Pinpoint the cell where the given text exists, returning its (x, y) midpoint coordinate. 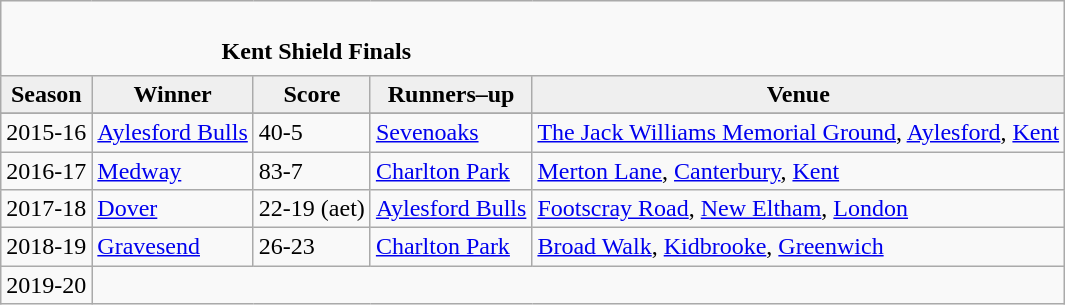
2015-16 (46, 132)
Score (312, 94)
Winner (173, 94)
Season (46, 94)
2018-19 (46, 247)
2016-17 (46, 171)
Gravesend (173, 247)
22-19 (aet) (312, 209)
Sevenoaks (451, 132)
Dover (173, 209)
Footscray Road, New Eltham, London (798, 209)
Venue (798, 94)
26-23 (312, 247)
Merton Lane, Canterbury, Kent (798, 171)
The Jack Williams Memorial Ground, Aylesford, Kent (798, 132)
Broad Walk, Kidbrooke, Greenwich (798, 247)
2017-18 (46, 209)
2019-20 (46, 285)
40-5 (312, 132)
Medway (173, 171)
83-7 (312, 171)
Runners–up (451, 94)
